Pinpoint the cell where the given text exists, returning its [X, Y] midpoint coordinate. 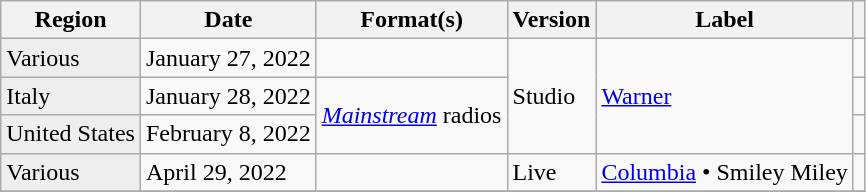
Date [228, 20]
United States [71, 134]
February 8, 2022 [228, 134]
Version [552, 20]
Format(s) [412, 20]
Warner [724, 96]
Mainstream radios [412, 115]
Italy [71, 96]
Columbia • Smiley Miley [724, 172]
January 28, 2022 [228, 96]
April 29, 2022 [228, 172]
Studio [552, 96]
Region [71, 20]
January 27, 2022 [228, 58]
Live [552, 172]
Label [724, 20]
